Extract the [X, Y] coordinate from the center of the cell holding the provided text.  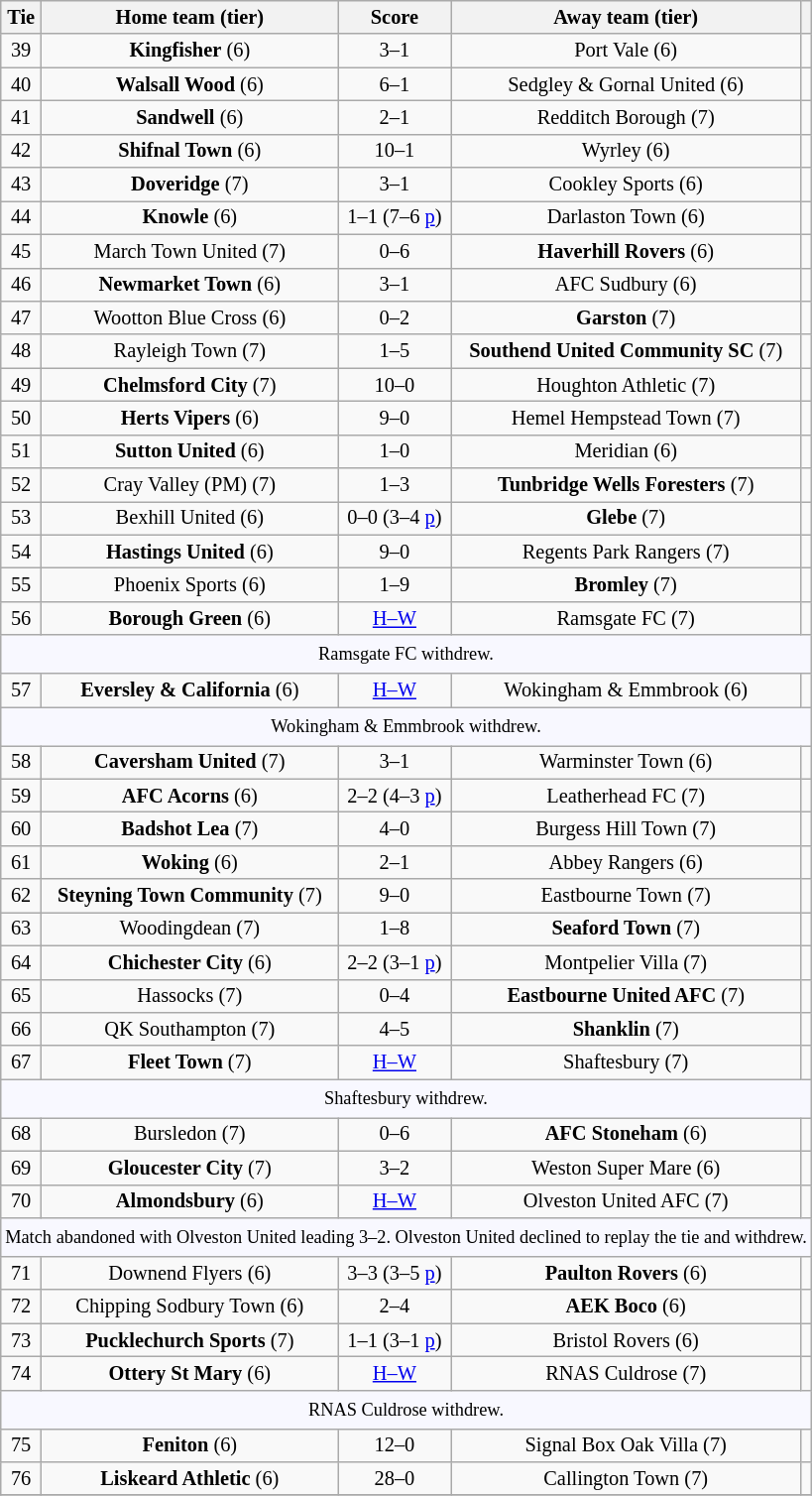
Haverhill Rovers (6) [627, 251]
55 [22, 584]
Bursledon (7) [190, 1134]
Sandwell (6) [190, 117]
0–0 (3–4 p) [395, 518]
Regents Park Rangers (7) [627, 552]
Bexhill United (6) [190, 518]
72 [22, 1307]
Steyning Town Community (7) [190, 896]
Sutton United (6) [190, 451]
Gloucester City (7) [190, 1168]
Sedgley & Gornal United (6) [627, 84]
Score [395, 17]
63 [22, 929]
Wokingham & Emmbrook (6) [627, 690]
Cray Valley (PM) (7) [190, 485]
51 [22, 451]
71 [22, 1273]
Newmarket Town (6) [190, 285]
40 [22, 84]
AEK Boco (6) [627, 1307]
3–2 [395, 1168]
0–2 [395, 317]
QK Southampton (7) [190, 1029]
Away team (tier) [627, 17]
Darlaston Town (6) [627, 217]
Port Vale (6) [627, 51]
Walsall Wood (6) [190, 84]
61 [22, 862]
Chichester City (6) [190, 962]
1–1 (7–6 p) [395, 217]
Hassocks (7) [190, 996]
76 [22, 1478]
Hastings United (6) [190, 552]
49 [22, 385]
58 [22, 762]
53 [22, 518]
Wootton Blue Cross (6) [190, 317]
Phoenix Sports (6) [190, 584]
10–1 [395, 151]
28–0 [395, 1478]
March Town United (7) [190, 251]
73 [22, 1340]
Bristol Rovers (6) [627, 1340]
Weston Super Mare (6) [627, 1168]
Abbey Rangers (6) [627, 862]
52 [22, 485]
Shaftesbury withdrew. [406, 1099]
1–1 (3–1 p) [395, 1340]
Meridian (6) [627, 451]
Rayleigh Town (7) [190, 351]
Hemel Hempstead Town (7) [627, 418]
Warminster Town (6) [627, 762]
Borough Green (6) [190, 618]
Montpelier Villa (7) [627, 962]
44 [22, 217]
75 [22, 1445]
4–0 [395, 828]
Liskeard Athletic (6) [190, 1478]
2–4 [395, 1307]
RNAS Culdrose (7) [627, 1373]
41 [22, 117]
Doveridge (7) [190, 185]
56 [22, 618]
Knowle (6) [190, 217]
1–3 [395, 485]
Shaftesbury (7) [627, 1062]
48 [22, 351]
74 [22, 1373]
Kingfisher (6) [190, 51]
Caversham United (7) [190, 762]
2–2 (3–1 p) [395, 962]
64 [22, 962]
AFC Sudbury (6) [627, 285]
Southend United Community SC (7) [627, 351]
50 [22, 418]
Garston (7) [627, 317]
Almondsbury (6) [190, 1201]
Pucklechurch Sports (7) [190, 1340]
6–1 [395, 84]
Glebe (7) [627, 518]
Match abandoned with Olveston United leading 3–2. Olveston United declined to replay the tie and withdrew. [406, 1236]
Redditch Borough (7) [627, 117]
Herts Vipers (6) [190, 418]
Downend Flyers (6) [190, 1273]
69 [22, 1168]
60 [22, 828]
Signal Box Oak Villa (7) [627, 1445]
Woking (6) [190, 862]
39 [22, 51]
Shifnal Town (6) [190, 151]
Eversley & California (6) [190, 690]
45 [22, 251]
AFC Stoneham (6) [627, 1134]
1–5 [395, 351]
Burgess Hill Town (7) [627, 828]
Woodingdean (7) [190, 929]
Feniton (6) [190, 1445]
Bromley (7) [627, 584]
42 [22, 151]
68 [22, 1134]
Eastbourne United AFC (7) [627, 996]
62 [22, 896]
Badshot Lea (7) [190, 828]
Cookley Sports (6) [627, 185]
Chipping Sodbury Town (6) [190, 1307]
0–4 [395, 996]
2–2 (4–3 p) [395, 796]
Tie [22, 17]
54 [22, 552]
1–0 [395, 451]
RNAS Culdrose withdrew. [406, 1409]
10–0 [395, 385]
Leatherhead FC (7) [627, 796]
Chelmsford City (7) [190, 385]
46 [22, 285]
12–0 [395, 1445]
Wokingham & Emmbrook withdrew. [406, 726]
59 [22, 796]
Paulton Rovers (6) [627, 1273]
4–5 [395, 1029]
3–3 (3–5 p) [395, 1273]
Ottery St Mary (6) [190, 1373]
Eastbourne Town (7) [627, 896]
65 [22, 996]
Houghton Athletic (7) [627, 385]
1–8 [395, 929]
Tunbridge Wells Foresters (7) [627, 485]
Olveston United AFC (7) [627, 1201]
1–9 [395, 584]
66 [22, 1029]
Ramsgate FC withdrew. [406, 655]
Home team (tier) [190, 17]
Callington Town (7) [627, 1478]
Shanklin (7) [627, 1029]
Wyrley (6) [627, 151]
Fleet Town (7) [190, 1062]
67 [22, 1062]
AFC Acorns (6) [190, 796]
Seaford Town (7) [627, 929]
47 [22, 317]
70 [22, 1201]
Ramsgate FC (7) [627, 618]
43 [22, 185]
57 [22, 690]
